Locate the cell with the specified text and output its [x, y] center coordinate. 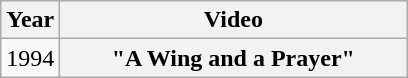
1994 [30, 58]
Year [30, 20]
Video [234, 20]
"A Wing and a Prayer" [234, 58]
